Output the [x, y] coordinate of the center of the cell containing the given text.  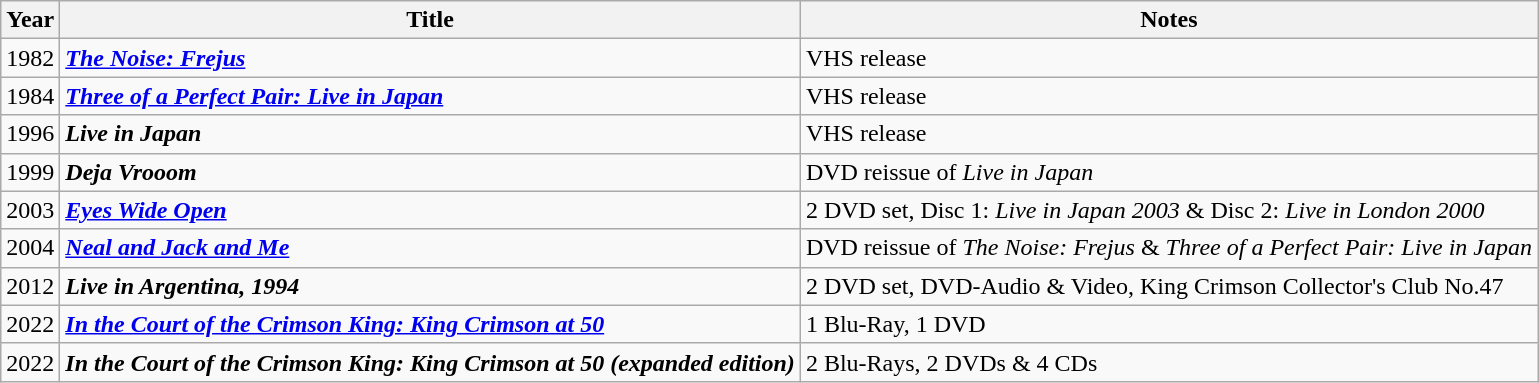
2004 [30, 248]
2003 [30, 210]
Notes [1168, 20]
Title [430, 20]
2 Blu-Rays, 2 DVDs & 4 CDs [1168, 362]
2 DVD set, DVD-Audio & Video, King Crimson Collector's Club No.47 [1168, 286]
Year [30, 20]
Deja Vrooom [430, 172]
Eyes Wide Open [430, 210]
Three of a Perfect Pair: Live in Japan [430, 96]
1 Blu-Ray, 1 DVD [1168, 324]
Neal and Jack and Me [430, 248]
1982 [30, 58]
2 DVD set, Disc 1: Live in Japan 2003 & Disc 2: Live in London 2000 [1168, 210]
1999 [30, 172]
2012 [30, 286]
Live in Argentina, 1994 [430, 286]
DVD reissue of The Noise: Frejus & Three of a Perfect Pair: Live in Japan [1168, 248]
1996 [30, 134]
The Noise: Frejus [430, 58]
In the Court of the Crimson King: King Crimson at 50 (expanded edition) [430, 362]
Live in Japan [430, 134]
1984 [30, 96]
In the Court of the Crimson King: King Crimson at 50 [430, 324]
DVD reissue of Live in Japan [1168, 172]
